Search for the cell housing the specified text and yield its [X, Y] center coordinate. 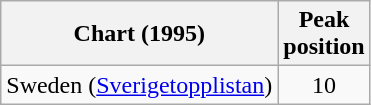
10 [324, 85]
Sweden (Sverigetopplistan) [140, 85]
Peakposition [324, 34]
Chart (1995) [140, 34]
